Return (X, Y) of the center of cell containing provided text 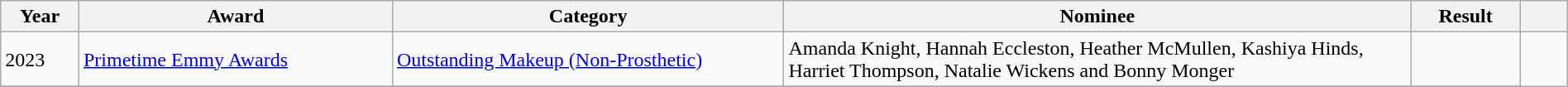
Category (588, 17)
Award (235, 17)
Primetime Emmy Awards (235, 60)
2023 (40, 60)
Amanda Knight, Hannah Eccleston, Heather McMullen, Kashiya Hinds, Harriet Thompson, Natalie Wickens and Bonny Monger (1097, 60)
Outstanding Makeup (Non-Prosthetic) (588, 60)
Result (1465, 17)
Nominee (1097, 17)
Year (40, 17)
